Pinpoint the cell where the given text exists, returning its [x, y] midpoint coordinate. 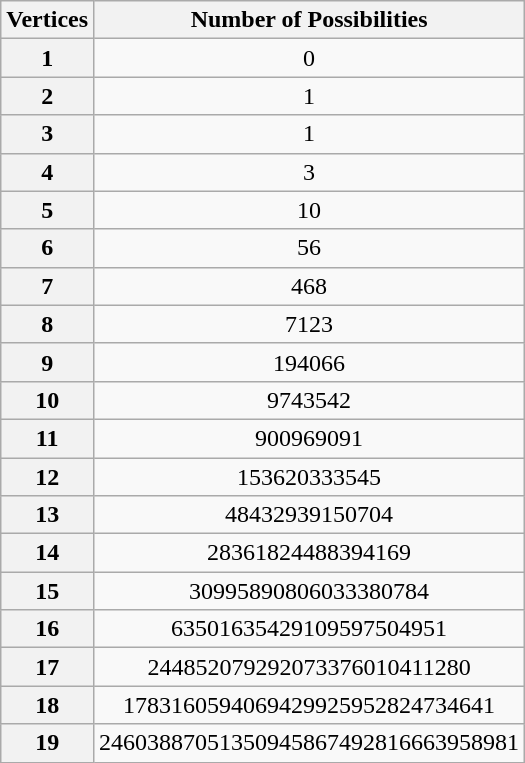
28361824488394169 [310, 553]
6 [48, 248]
0 [310, 58]
19 [48, 743]
Vertices [48, 20]
153620333545 [310, 477]
18 [48, 705]
194066 [310, 362]
48432939150704 [310, 515]
468 [310, 286]
Number of Possibilities [310, 20]
5 [48, 210]
900969091 [310, 438]
30995890806033380784 [310, 591]
4 [48, 172]
9 [48, 362]
9743542 [310, 400]
244852079292073376010411280 [310, 667]
7 [48, 286]
15 [48, 591]
8 [48, 324]
17 [48, 667]
16 [48, 629]
14 [48, 553]
12 [48, 477]
13 [48, 515]
7123 [310, 324]
63501635429109597504951 [310, 629]
56 [310, 248]
1783160594069429925952824734641 [310, 705]
24603887051350945867492816663958981 [310, 743]
11 [48, 438]
2 [48, 96]
